Identify which cell holds the provided text, then report its [X, Y] central coordinate. 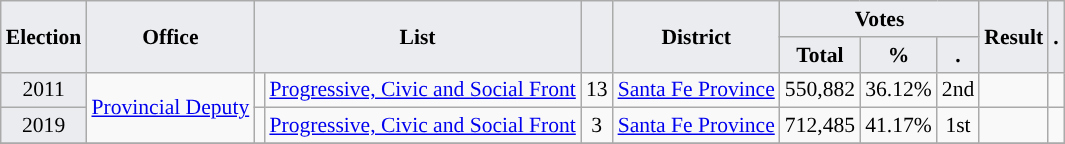
2019 [44, 126]
List [418, 36]
36.12% [898, 90]
Provincial Deputy [170, 108]
712,485 [820, 126]
13 [597, 90]
2nd [958, 90]
% [898, 55]
2011 [44, 90]
Result [1014, 36]
1st [958, 126]
Total [820, 55]
41.17% [898, 126]
District [696, 36]
Votes [880, 19]
3 [597, 126]
550,882 [820, 90]
Election [44, 36]
Office [170, 36]
